Return the [X, Y] coordinate for the center point of the cell that contains the specified text.  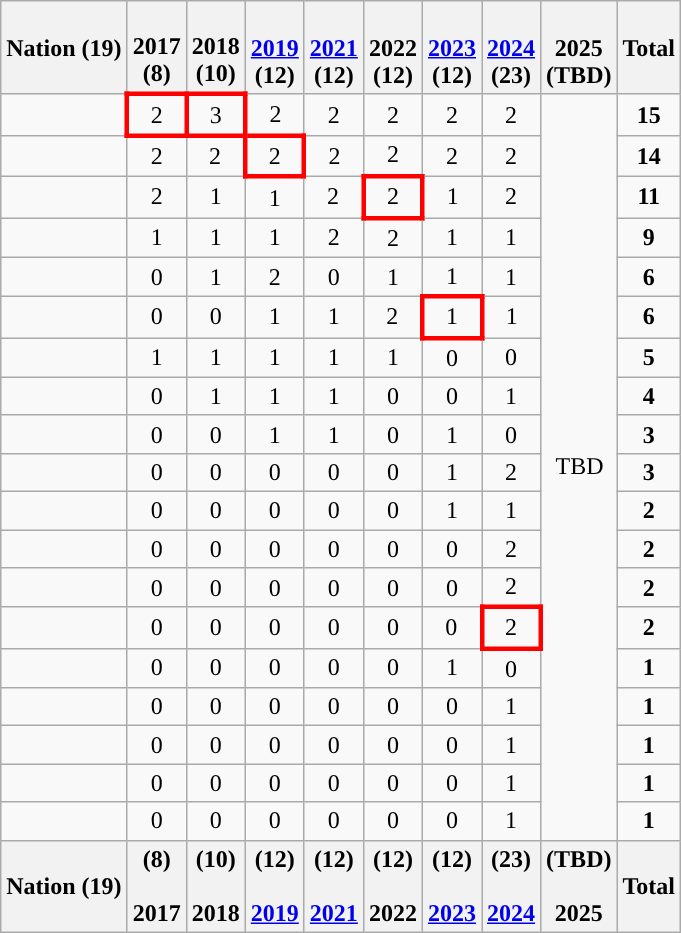
(TBD)2025 [579, 886]
2018(10) [216, 48]
(12)2022 [392, 886]
14 [649, 156]
4 [649, 396]
2021(12) [334, 48]
9 [649, 238]
(23)2024 [512, 886]
(8)2017 [156, 886]
TBD [579, 467]
2019(12) [274, 48]
(12)2019 [274, 886]
2023(12) [452, 48]
(12)2021 [334, 886]
2025(TBD) [579, 48]
2024(23) [512, 48]
2022(12) [392, 48]
15 [649, 114]
(12)2023 [452, 886]
2017(8) [156, 48]
(10)2018 [216, 886]
5 [649, 358]
11 [649, 196]
